Detect which cell encompasses the target text, then output its (X, Y) center coordinate. 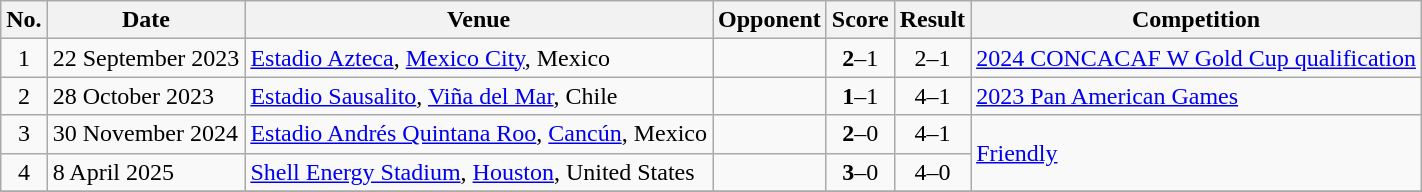
30 November 2024 (146, 134)
Friendly (1196, 153)
Estadio Sausalito, Viña del Mar, Chile (479, 96)
4 (24, 172)
Date (146, 20)
Competition (1196, 20)
1–1 (860, 96)
2023 Pan American Games (1196, 96)
1 (24, 58)
28 October 2023 (146, 96)
Opponent (769, 20)
Estadio Azteca, Mexico City, Mexico (479, 58)
8 April 2025 (146, 172)
3 (24, 134)
Shell Energy Stadium, Houston, United States (479, 172)
Score (860, 20)
2024 CONCACAF W Gold Cup qualification (1196, 58)
Result (932, 20)
2–0 (860, 134)
22 September 2023 (146, 58)
Venue (479, 20)
4–0 (932, 172)
3–0 (860, 172)
2 (24, 96)
No. (24, 20)
Estadio Andrés Quintana Roo, Cancún, Mexico (479, 134)
